Detect which cell encompasses the target text, then output its [x, y] center coordinate. 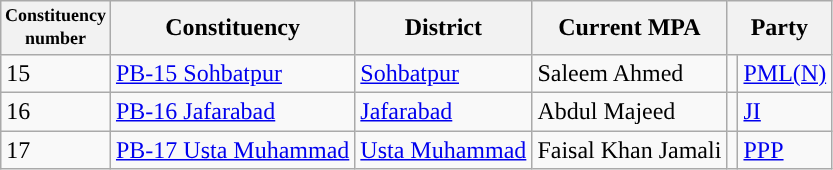
PML(N) [785, 73]
17 [56, 150]
Sohbatpur [444, 73]
PB-17 Usta Muhammad [232, 150]
Abdul Majeed [630, 111]
PB-16 Jafarabad [232, 111]
15 [56, 73]
Saleem Ahmed [630, 73]
Usta Muhammad [444, 150]
PPP [785, 150]
JI [785, 111]
16 [56, 111]
Constituency number [56, 28]
Jafarabad [444, 111]
Faisal Khan Jamali [630, 150]
PB-15 Sohbatpur [232, 73]
District [444, 28]
Constituency [232, 28]
Current MPA [630, 28]
Party [780, 28]
